Search for the cell housing the specified text and yield its [x, y] center coordinate. 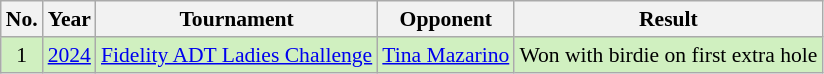
Fidelity ADT Ladies Challenge [236, 55]
Tournament [236, 19]
Result [668, 19]
No. [22, 19]
Won with birdie on first extra hole [668, 55]
Tina Mazarino [446, 55]
Year [70, 19]
Opponent [446, 19]
1 [22, 55]
2024 [70, 55]
